Return [x, y] of the center of cell containing provided text 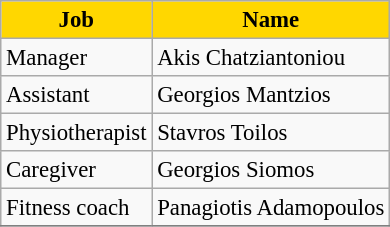
Caregiver [76, 170]
Akis Chatziantoniou [271, 58]
Fitness coach [76, 208]
Assistant [76, 95]
Name [271, 20]
Stavros Toilos [271, 133]
Physiotherapist [76, 133]
Georgios Mantzios [271, 95]
Manager [76, 58]
Job [76, 20]
Georgios Siomos [271, 170]
Panagiotis Adamopoulos [271, 208]
